Capture the cell that displays the provided text and extract its [x, y] central coordinate. 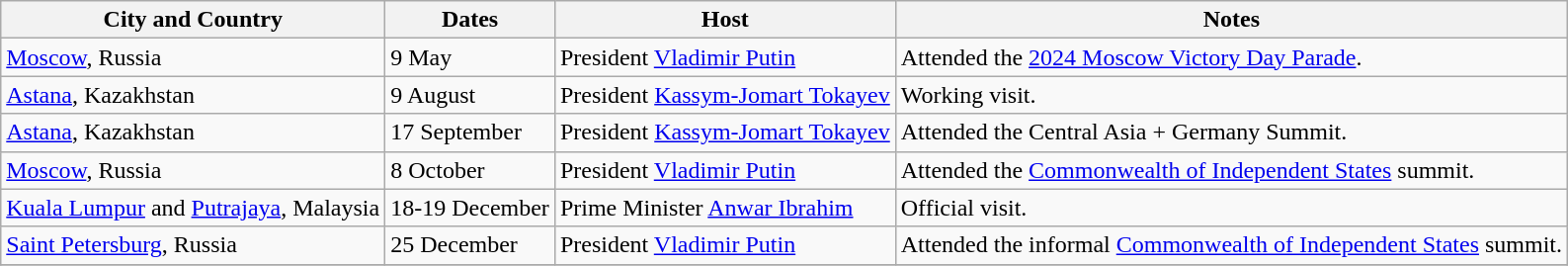
18-19 December [470, 208]
25 December [470, 245]
Saint Petersburg, Russia [194, 245]
City and Country [194, 20]
Prime Minister Anwar Ibrahim [725, 208]
Kuala Lumpur and Putrajaya, Malaysia [194, 208]
Official visit. [1231, 208]
8 October [470, 170]
Attended the informal Commonwealth of Independent States summit. [1231, 245]
Working visit. [1231, 95]
Attended the Central Asia + Germany Summit. [1231, 133]
Host [725, 20]
Attended the 2024 Moscow Victory Day Parade. [1231, 57]
9 May [470, 57]
Notes [1231, 20]
17 September [470, 133]
Dates [470, 20]
Attended the Commonwealth of Independent States summit. [1231, 170]
9 August [470, 95]
